Determine the [X, Y] coordinate at the center of the cell enclosing the given text.  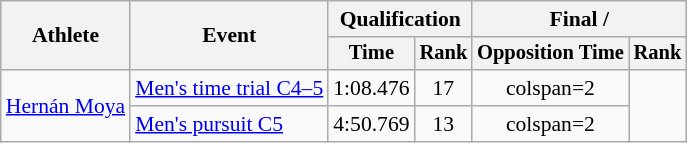
Men's time trial C4–5 [229, 88]
Men's pursuit C5 [229, 124]
1:08.476 [371, 88]
Athlete [66, 36]
Opposition Time [550, 54]
Qualification [400, 19]
13 [444, 124]
Hernán Moya [66, 106]
4:50.769 [371, 124]
Time [371, 54]
Final / [579, 19]
Event [229, 36]
17 [444, 88]
